Identify which cell holds the provided text, then report its (x, y) central coordinate. 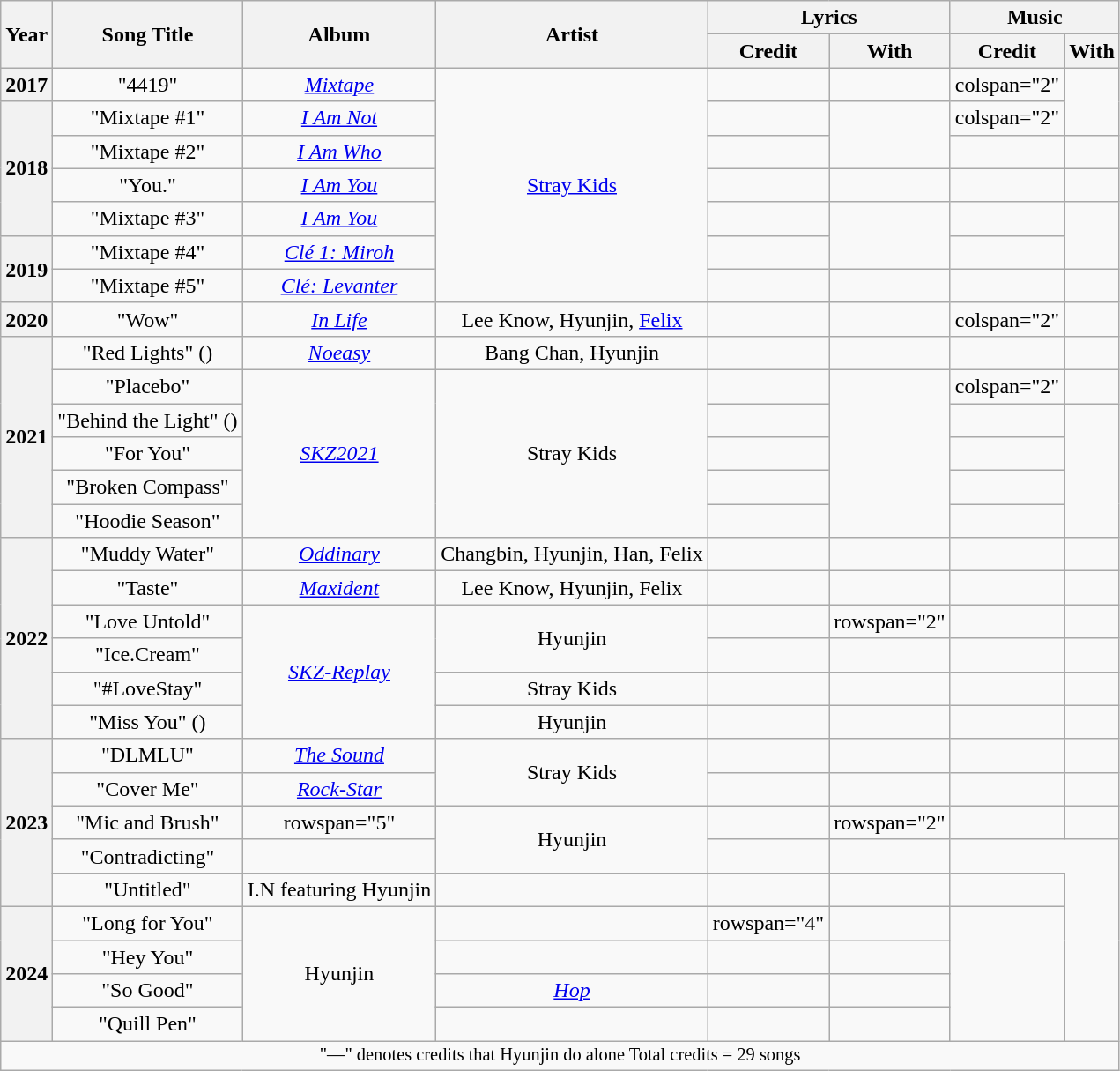
Lyrics (828, 18)
Noeasy (339, 353)
Mixtape (339, 85)
Clé: Levanter (339, 286)
"Hoodie Season" (148, 521)
"Miss You" () (148, 722)
"For You" (148, 454)
In Life (339, 319)
"Placebo" (148, 386)
I Am Not (339, 118)
Song Title (148, 34)
SKZ-Replay (339, 672)
Hop (572, 991)
2021 (26, 436)
"Broken Compass" (148, 487)
rowspan="5" (339, 822)
Changbin, Hyunjin, Han, Felix (572, 554)
Oddinary (339, 554)
Music (1035, 18)
"Quill Pen" (148, 1024)
"Mixtape #2" (148, 152)
"Untitled" (148, 889)
"You." (148, 185)
2022 (26, 638)
"Cover Me" (148, 789)
"—" denotes credits that Hyunjin do alone Total credits = 29 songs (560, 1056)
"Contradicting" (148, 856)
rowspan="4" (768, 923)
2024 (26, 973)
"Mixtape #5" (148, 286)
"Love Untold" (148, 621)
"Mic and Brush" (148, 822)
"So Good" (148, 991)
Album (339, 34)
Clé 1: Miroh (339, 252)
2019 (26, 269)
"Taste" (148, 588)
Rock-Star (339, 789)
"Behind the Light" () (148, 420)
Maxident (339, 588)
"Muddy Water" (148, 554)
"4419" (148, 85)
"Hey You" (148, 956)
2020 (26, 319)
2018 (26, 168)
"Ice.Cream" (148, 655)
Year (26, 34)
"Long for You" (148, 923)
2017 (26, 85)
"Red Lights" () (148, 353)
I Am Who (339, 152)
2023 (26, 822)
Bang Chan, Hyunjin (572, 353)
"Mixtape #4" (148, 252)
"DLMLU" (148, 755)
SKZ2021 (339, 453)
"Wow" (148, 319)
"Mixtape #3" (148, 219)
"#LoveStay" (148, 688)
"Mixtape #1" (148, 118)
Artist (572, 34)
The Sound (339, 755)
I.N featuring Hyunjin (339, 889)
